Scan for the cell matching the given text and deliver its [x, y] coordinate at center. 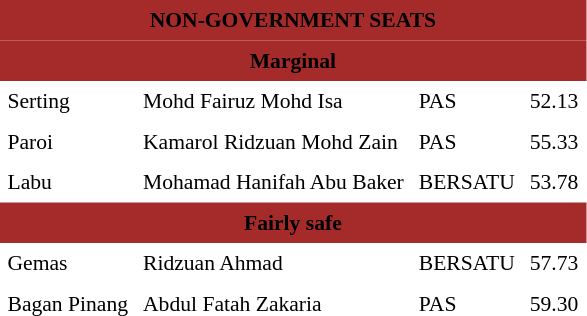
57.73 [554, 263]
Serting [68, 101]
Labu [68, 182]
53.78 [554, 182]
NON-GOVERNMENT SEATS [293, 20]
Mohamad Hanifah Abu Baker [274, 182]
Marginal [293, 60]
Ridzuan Ahmad [274, 263]
Kamarol Ridzuan Mohd Zain [274, 141]
Mohd Fairuz Mohd Isa [274, 101]
Gemas [68, 263]
52.13 [554, 101]
Paroi [68, 141]
Fairly safe [293, 222]
55.33 [554, 141]
